Output the [X, Y] coordinate of the center of the cell containing the given text.  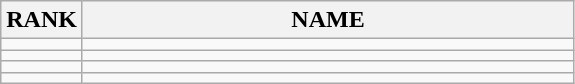
RANK [42, 20]
NAME [328, 20]
